Capture the cell that displays the provided text and extract its (x, y) central coordinate. 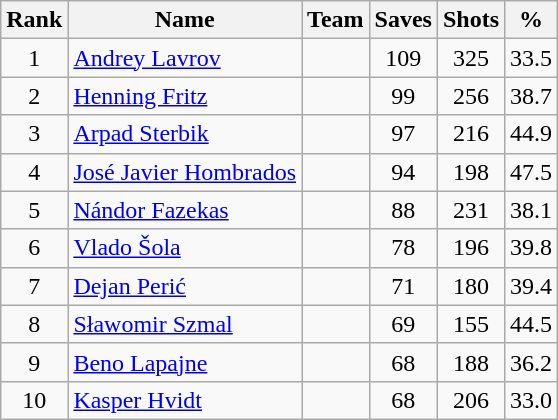
206 (470, 400)
6 (34, 248)
44.9 (532, 134)
47.5 (532, 172)
33.5 (532, 58)
Nándor Fazekas (185, 210)
71 (403, 286)
10 (34, 400)
Shots (470, 20)
39.8 (532, 248)
256 (470, 96)
Dejan Perić (185, 286)
4 (34, 172)
5 (34, 210)
38.7 (532, 96)
188 (470, 362)
% (532, 20)
José Javier Hombrados (185, 172)
Rank (34, 20)
Vlado Šola (185, 248)
36.2 (532, 362)
231 (470, 210)
94 (403, 172)
196 (470, 248)
88 (403, 210)
9 (34, 362)
216 (470, 134)
Saves (403, 20)
Beno Lapajne (185, 362)
180 (470, 286)
69 (403, 324)
33.0 (532, 400)
7 (34, 286)
Sławomir Szmal (185, 324)
Andrey Lavrov (185, 58)
99 (403, 96)
2 (34, 96)
325 (470, 58)
1 (34, 58)
44.5 (532, 324)
109 (403, 58)
198 (470, 172)
Kasper Hvidt (185, 400)
39.4 (532, 286)
3 (34, 134)
97 (403, 134)
Arpad Sterbik (185, 134)
155 (470, 324)
8 (34, 324)
Team (336, 20)
78 (403, 248)
Henning Fritz (185, 96)
Name (185, 20)
38.1 (532, 210)
